Scan for the cell matching the given text and deliver its [X, Y] coordinate at center. 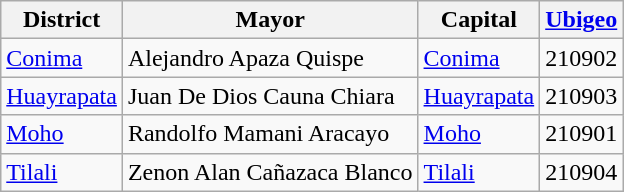
Ubigeo [582, 20]
Mayor [270, 20]
210902 [582, 58]
Juan De Dios Cauna Chiara [270, 96]
210901 [582, 134]
District [62, 20]
Randolfo Mamani Aracayo [270, 134]
210904 [582, 172]
210903 [582, 96]
Zenon Alan Cañazaca Blanco [270, 172]
Alejandro Apaza Quispe [270, 58]
Capital [479, 20]
